Provide the [x, y] coordinate of the cell's center where the given text is located.  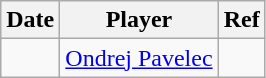
Date [30, 20]
Ondrej Pavelec [139, 58]
Player [139, 20]
Ref [242, 20]
